Determine the [x, y] coordinate at the center of the cell enclosing the given text.  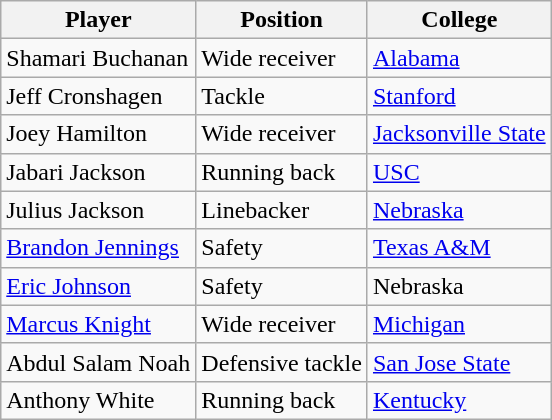
Jeff Cronshagen [98, 96]
Jacksonville State [459, 134]
Stanford [459, 96]
Marcus Knight [98, 324]
Eric Johnson [98, 286]
Linebacker [282, 210]
Defensive tackle [282, 362]
Brandon Jennings [98, 248]
Joey Hamilton [98, 134]
Michigan [459, 324]
Jabari Jackson [98, 172]
Position [282, 20]
Alabama [459, 58]
Abdul Salam Noah [98, 362]
Kentucky [459, 400]
Texas A&M [459, 248]
Anthony White [98, 400]
Tackle [282, 96]
USC [459, 172]
San Jose State [459, 362]
Player [98, 20]
College [459, 20]
Julius Jackson [98, 210]
Shamari Buchanan [98, 58]
